Scan for the cell matching the given text and deliver its [X, Y] coordinate at center. 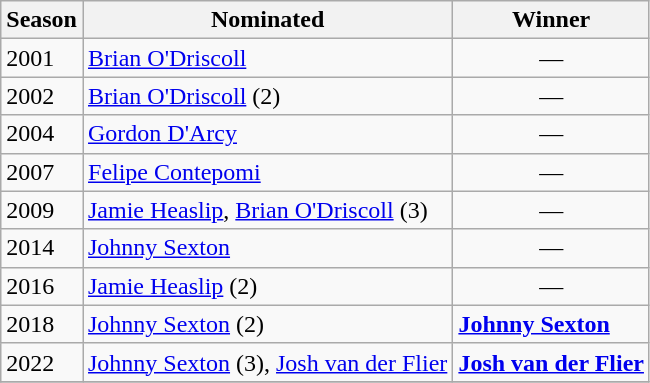
Season [42, 20]
Brian O'Driscoll (2) [267, 96]
2016 [42, 286]
2002 [42, 96]
Gordon D'Arcy [267, 134]
2014 [42, 248]
Josh van der Flier [552, 362]
2007 [42, 172]
2018 [42, 324]
2009 [42, 210]
Winner [552, 20]
Brian O'Driscoll [267, 58]
2001 [42, 58]
Felipe Contepomi [267, 172]
Jamie Heaslip, Brian O'Driscoll (3) [267, 210]
2022 [42, 362]
2004 [42, 134]
Johnny Sexton (3), Josh van der Flier [267, 362]
Jamie Heaslip (2) [267, 286]
Nominated [267, 20]
Johnny Sexton (2) [267, 324]
